Capture the cell that displays the provided text and extract its [X, Y] central coordinate. 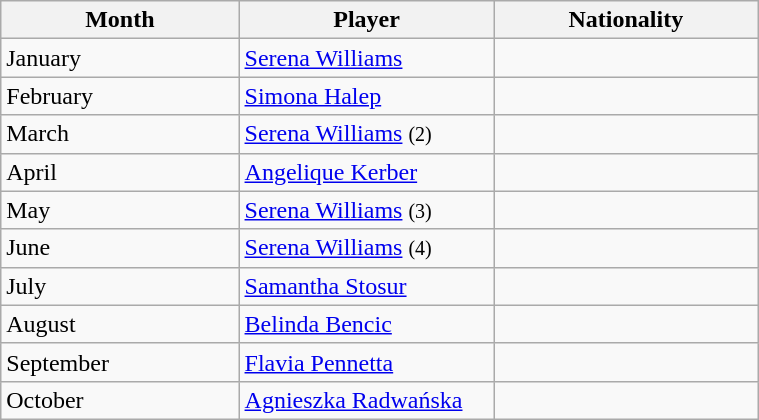
June [120, 248]
Player [366, 20]
Nationality [626, 20]
October [120, 400]
Samantha Stosur [366, 286]
Serena Williams (2) [366, 134]
August [120, 324]
January [120, 58]
Agnieszka Radwańska [366, 400]
Belinda Bencic [366, 324]
March [120, 134]
September [120, 362]
May [120, 210]
Flavia Pennetta [366, 362]
Month [120, 20]
July [120, 286]
February [120, 96]
April [120, 172]
Angelique Kerber [366, 172]
Serena Williams (4) [366, 248]
Serena Williams [366, 58]
Serena Williams (3) [366, 210]
Simona Halep [366, 96]
